Output the (x, y) coordinate of the center of the cell containing the given text.  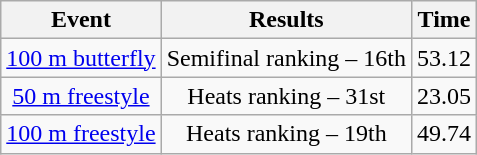
49.74 (444, 134)
Results (286, 20)
53.12 (444, 58)
100 m butterfly (81, 58)
50 m freestyle (81, 96)
Time (444, 20)
Heats ranking – 19th (286, 134)
100 m freestyle (81, 134)
23.05 (444, 96)
Heats ranking – 31st (286, 96)
Event (81, 20)
Semifinal ranking – 16th (286, 58)
